Output the (X, Y) coordinate of the center of the cell containing the given text.  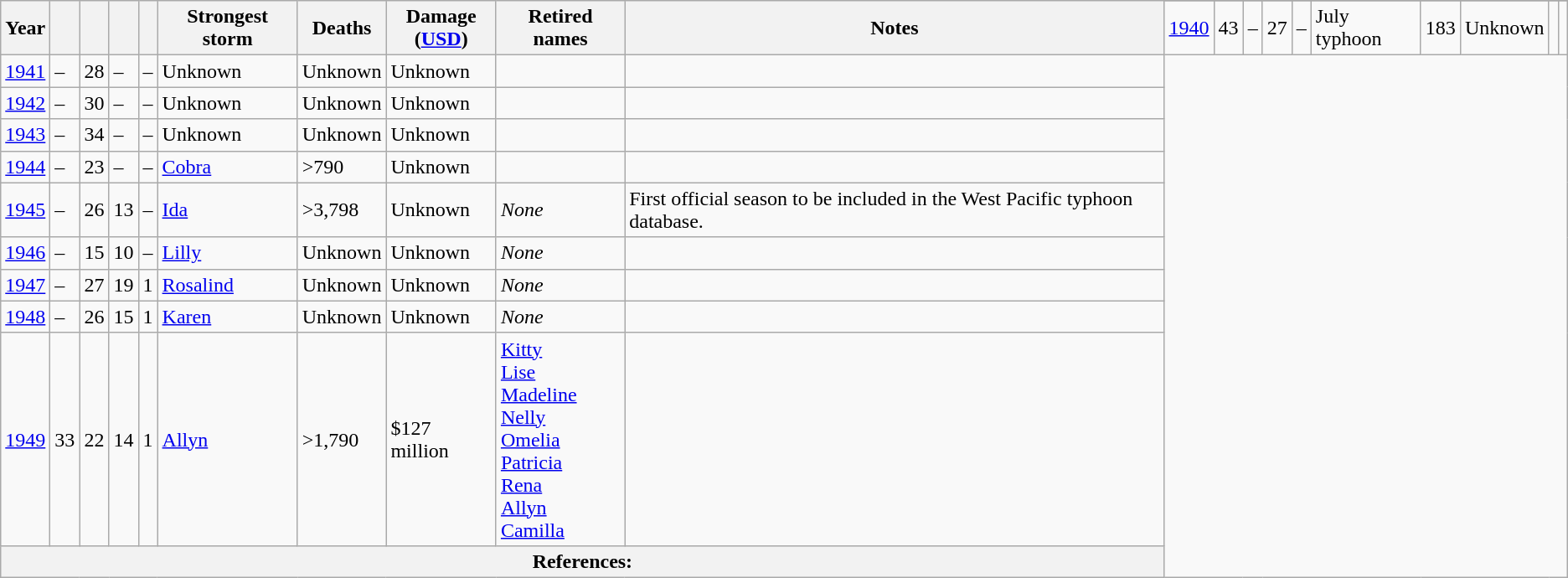
Kitty Lise Madeline Nelly Omelia Patricia Rena Allyn Camilla (560, 439)
34 (94, 135)
>790 (342, 167)
Rosalind (228, 285)
Damage (USD) (441, 28)
Retired names (560, 28)
19 (124, 285)
July typhoon (1365, 28)
43 (1228, 28)
10 (124, 253)
1946 (25, 253)
1944 (25, 167)
First official season to be included in the West Pacific typhoon database. (895, 209)
1940 (1189, 28)
1941 (25, 71)
13 (124, 209)
1949 (25, 439)
Year (25, 28)
33 (65, 439)
Deaths (342, 28)
Allyn (228, 439)
References: (583, 561)
1943 (25, 135)
23 (94, 167)
>3,798 (342, 209)
28 (94, 71)
1945 (25, 209)
Ida (228, 209)
1947 (25, 285)
183 (1441, 28)
Lilly (228, 253)
Strongest storm (228, 28)
Karen (228, 317)
1948 (25, 317)
22 (94, 439)
>1,790 (342, 439)
30 (94, 103)
Cobra (228, 167)
14 (124, 439)
1942 (25, 103)
Notes (895, 28)
$127 million (441, 439)
